Output the [X, Y] coordinate of the center of the cell containing the given text.  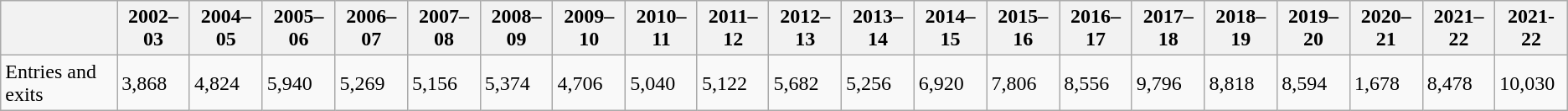
5,156 [444, 82]
2007–08 [444, 29]
3,868 [154, 82]
2018–19 [1241, 29]
1,678 [1385, 82]
9,796 [1168, 82]
2004–05 [226, 29]
2008–09 [516, 29]
Entries and exits [59, 82]
8,478 [1459, 82]
8,594 [1313, 82]
2015–16 [1024, 29]
2009–10 [590, 29]
2020–21 [1385, 29]
4,824 [226, 82]
8,818 [1241, 82]
2012–13 [806, 29]
2019–20 [1313, 29]
2021-22 [1531, 29]
5,374 [516, 82]
2013–14 [878, 29]
6,920 [950, 82]
4,706 [590, 82]
5,940 [298, 82]
2010–11 [662, 29]
10,030 [1531, 82]
5,040 [662, 82]
2002–03 [154, 29]
2017–18 [1168, 29]
5,256 [878, 82]
5,269 [372, 82]
8,556 [1096, 82]
5,122 [732, 82]
5,682 [806, 82]
2006–07 [372, 29]
2016–17 [1096, 29]
2014–15 [950, 29]
2011–12 [732, 29]
7,806 [1024, 82]
2021–22 [1459, 29]
2005–06 [298, 29]
